Extract the [x, y] coordinate from the center of the cell holding the provided text.  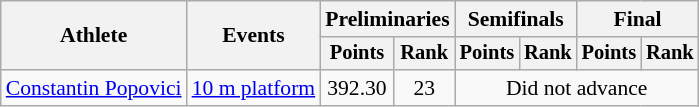
10 m platform [254, 88]
Semifinals [516, 19]
23 [424, 88]
Events [254, 36]
Preliminaries [387, 19]
Athlete [94, 36]
Final [638, 19]
392.30 [357, 88]
Did not advance [577, 88]
Constantin Popovici [94, 88]
